Determine the [x, y] coordinate at the center of the cell enclosing the given text.  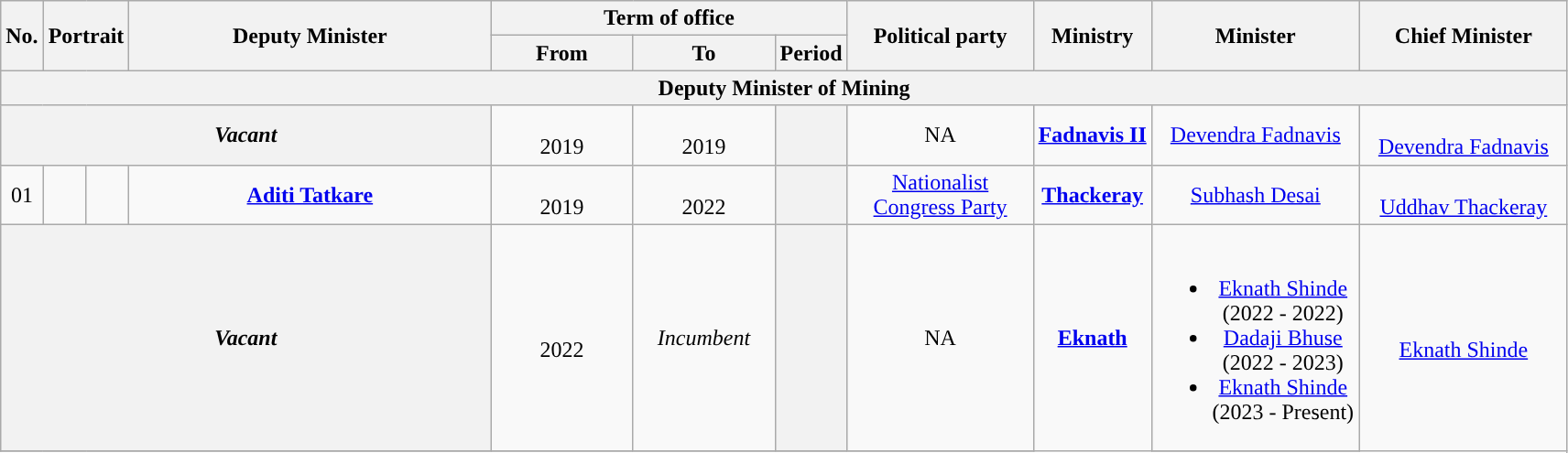
From [562, 53]
To [703, 53]
Deputy Minister [310, 36]
Political party [940, 36]
Eknath Shinde(2022 - 2022)Dadaji Bhuse (2022 - 2023)Eknath Shinde (2023 - Present) [1255, 338]
Subhash Desai [1255, 194]
No. [22, 36]
Eknath [1092, 338]
01 [22, 194]
Chief Minister [1464, 36]
Eknath Shinde [1464, 338]
Ministry [1092, 36]
Deputy Minister of Mining [784, 88]
Aditi Tatkare [310, 194]
Period [811, 53]
Uddhav Thackeray [1464, 194]
Minister [1255, 36]
Incumbent [703, 338]
Portrait [86, 36]
Term of office [669, 18]
Fadnavis II [1092, 135]
Thackeray [1092, 194]
Nationalist Congress Party [940, 194]
